Capture the cell that displays the provided text and extract its (x, y) central coordinate. 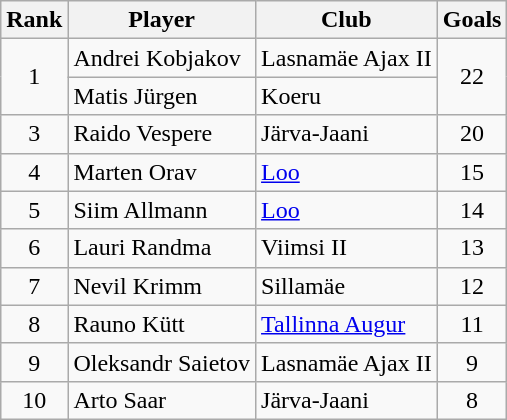
7 (34, 286)
5 (34, 210)
20 (472, 134)
Nevil Krimm (162, 286)
Siim Allmann (162, 210)
11 (472, 324)
14 (472, 210)
Raido Vespere (162, 134)
Arto Saar (162, 400)
22 (472, 77)
10 (34, 400)
Rank (34, 20)
4 (34, 172)
Tallinna Augur (347, 324)
Matis Jürgen (162, 96)
15 (472, 172)
3 (34, 134)
Lauri Randma (162, 248)
Marten Orav (162, 172)
Andrei Kobjakov (162, 58)
Goals (472, 20)
Koeru (347, 96)
13 (472, 248)
Rauno Kütt (162, 324)
Club (347, 20)
Oleksandr Saietov (162, 362)
Sillamäe (347, 286)
12 (472, 286)
6 (34, 248)
Viimsi II (347, 248)
Player (162, 20)
1 (34, 77)
